Return the [X, Y] coordinate for the center point of the cell that contains the specified text.  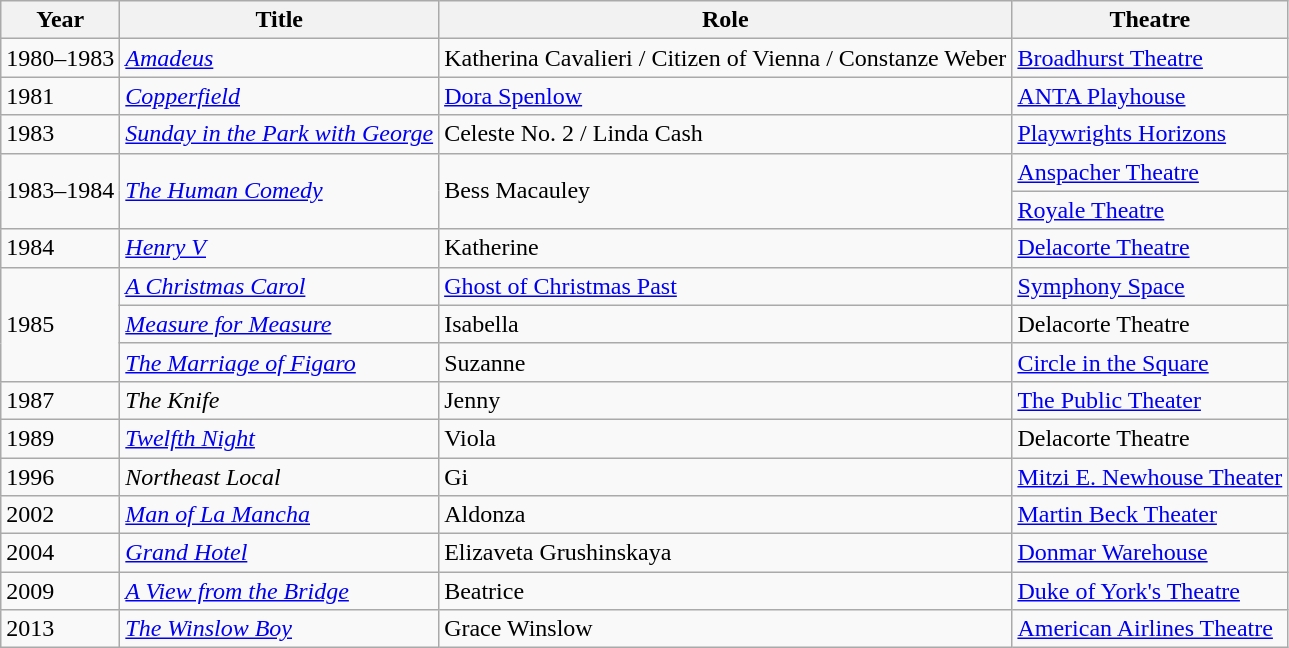
Symphony Space [1150, 286]
Theatre [1150, 20]
Viola [726, 438]
Playwrights Horizons [1150, 134]
Broadhurst Theatre [1150, 58]
A Christmas Carol [280, 286]
Year [60, 20]
Martin Beck Theater [1150, 515]
Measure for Measure [280, 324]
Celeste No. 2 / Linda Cash [726, 134]
2002 [60, 515]
Mitzi E. Newhouse Theater [1150, 477]
Man of La Mancha [280, 515]
Northeast Local [280, 477]
2013 [60, 629]
Anspacher Theatre [1150, 172]
Elizaveta Grushinskaya [726, 553]
Henry V [280, 248]
The Public Theater [1150, 400]
Bess Macauley [726, 191]
Gi [726, 477]
Title [280, 20]
1980–1983 [60, 58]
Duke of York's Theatre [1150, 591]
Role [726, 20]
Royale Theatre [1150, 210]
Grand Hotel [280, 553]
The Human Comedy [280, 191]
1981 [60, 96]
Katherina Cavalieri / Citizen of Vienna / Constanze Weber [726, 58]
1996 [60, 477]
A View from the Bridge [280, 591]
Sunday in the Park with George [280, 134]
1983 [60, 134]
Grace Winslow [726, 629]
1983–1984 [60, 191]
Copperfield [280, 96]
Beatrice [726, 591]
1989 [60, 438]
Dora Spenlow [726, 96]
ANTA Playhouse [1150, 96]
The Winslow Boy [280, 629]
Twelfth Night [280, 438]
1985 [60, 324]
The Marriage of Figaro [280, 362]
Donmar Warehouse [1150, 553]
Circle in the Square [1150, 362]
Katherine [726, 248]
1987 [60, 400]
1984 [60, 248]
Aldonza [726, 515]
Suzanne [726, 362]
Isabella [726, 324]
Ghost of Christmas Past [726, 286]
American Airlines Theatre [1150, 629]
The Knife [280, 400]
2009 [60, 591]
Amadeus [280, 58]
Jenny [726, 400]
2004 [60, 553]
